From the cell containing the given text, extract its center point as [X, Y] coordinate. 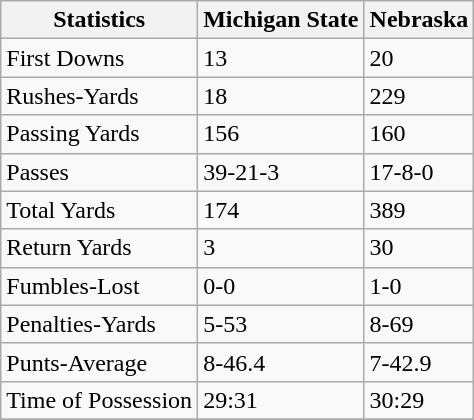
Fumbles-Lost [100, 286]
Statistics [100, 20]
8-69 [419, 324]
First Downs [100, 58]
229 [419, 96]
7-42.9 [419, 362]
20 [419, 58]
18 [281, 96]
8-46.4 [281, 362]
29:31 [281, 400]
1-0 [419, 286]
174 [281, 210]
3 [281, 248]
160 [419, 134]
Nebraska [419, 20]
Passing Yards [100, 134]
Total Yards [100, 210]
Passes [100, 172]
Penalties-Yards [100, 324]
156 [281, 134]
30 [419, 248]
13 [281, 58]
17-8-0 [419, 172]
30:29 [419, 400]
39-21-3 [281, 172]
Michigan State [281, 20]
Return Yards [100, 248]
Time of Possession [100, 400]
5-53 [281, 324]
Rushes-Yards [100, 96]
Punts-Average [100, 362]
0-0 [281, 286]
389 [419, 210]
